Locate the cell with the specified text and output its (X, Y) center coordinate. 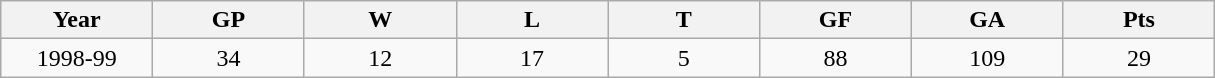
GA (987, 20)
109 (987, 58)
34 (229, 58)
29 (1139, 58)
Year (77, 20)
W (380, 20)
L (532, 20)
12 (380, 58)
GP (229, 20)
5 (684, 58)
Pts (1139, 20)
GF (836, 20)
T (684, 20)
17 (532, 58)
88 (836, 58)
1998-99 (77, 58)
